Detect which cell encompasses the target text, then output its (x, y) center coordinate. 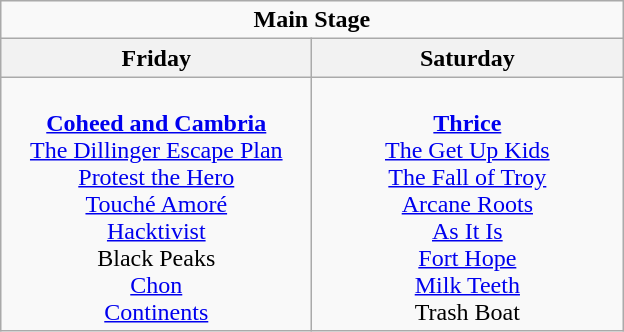
Thrice The Get Up Kids The Fall of Troy Arcane Roots As It Is Fort Hope Milk Teeth Trash Boat (468, 204)
Friday (156, 58)
Main Stage (312, 20)
Saturday (468, 58)
Coheed and Cambria The Dillinger Escape Plan Protest the Hero Touché Amoré Hacktivist Black Peaks Chon Continents (156, 204)
